Output the [X, Y] coordinate of the center of the cell containing the given text.  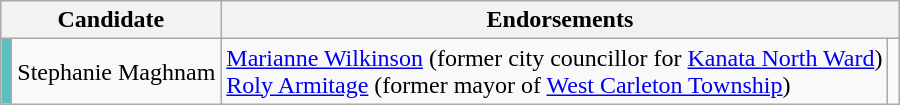
Marianne Wilkinson (former city councillor for Kanata North Ward) Roly Armitage (former mayor of West Carleton Township) [554, 72]
Candidate [111, 20]
Endorsements [560, 20]
Stephanie Maghnam [116, 72]
